Return [x, y] of the center of cell containing provided text 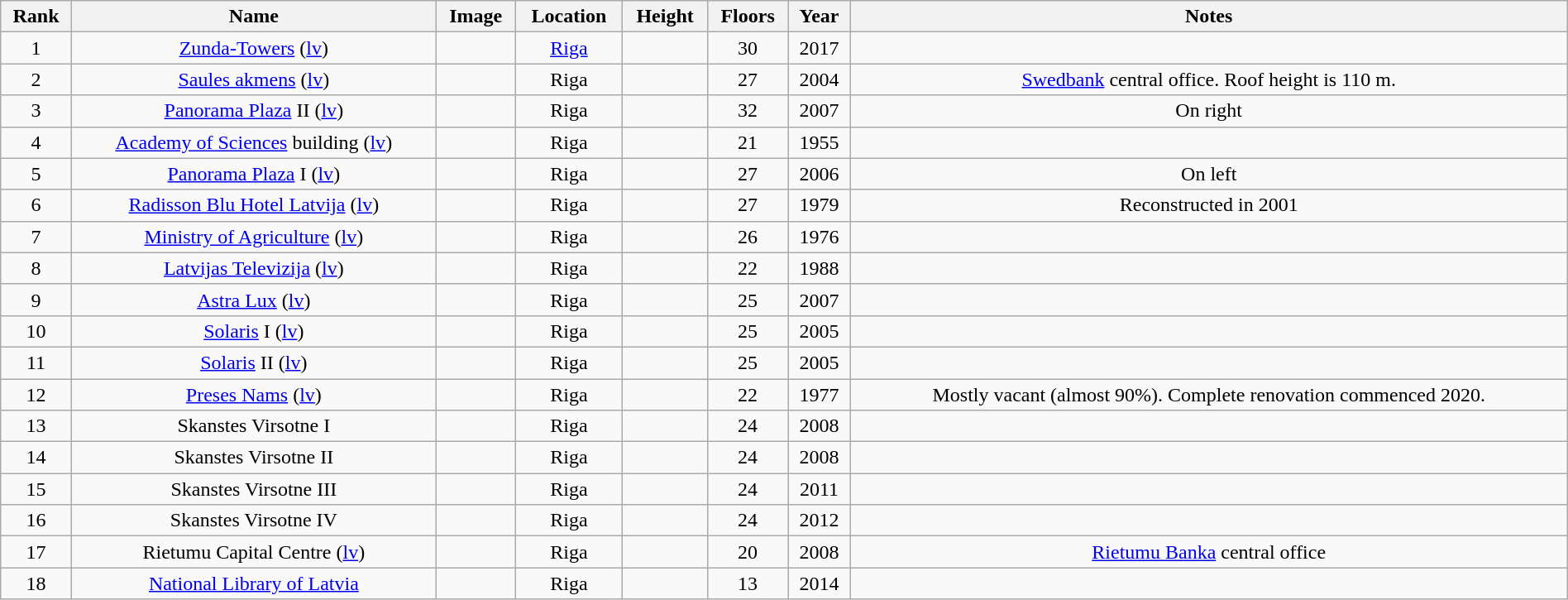
2017 [819, 48]
Zunda-Towers (lv) [253, 48]
Preses Nams (lv) [253, 395]
1977 [819, 395]
Image [476, 17]
15 [36, 489]
Rietumu Banka central office [1209, 552]
Floors [748, 17]
Name [253, 17]
2004 [819, 79]
Solaris II (lv) [253, 362]
9 [36, 300]
6 [36, 205]
On right [1209, 111]
2014 [819, 583]
On left [1209, 174]
National Library of Latvia [253, 583]
Ministry of Agriculture (lv) [253, 237]
Location [569, 17]
3 [36, 111]
1 [36, 48]
2012 [819, 521]
14 [36, 458]
Mostly vacant (almost 90%). Complete renovation commenced 2020. [1209, 395]
Academy of Sciences building (lv) [253, 142]
4 [36, 142]
11 [36, 362]
Latvijas Televizija (lv) [253, 268]
8 [36, 268]
Notes [1209, 17]
2011 [819, 489]
10 [36, 331]
30 [748, 48]
1976 [819, 237]
17 [36, 552]
32 [748, 111]
Reconstructed in 2001 [1209, 205]
18 [36, 583]
Skanstes Virsotne I [253, 426]
2006 [819, 174]
Year [819, 17]
16 [36, 521]
5 [36, 174]
Height [665, 17]
Rietumu Capital Centre (lv) [253, 552]
21 [748, 142]
Rank [36, 17]
Skanstes Virsotne IV [253, 521]
Solaris I (lv) [253, 331]
7 [36, 237]
26 [748, 237]
1955 [819, 142]
1979 [819, 205]
Panorama Plaza II (lv) [253, 111]
Saules akmens (lv) [253, 79]
2 [36, 79]
12 [36, 395]
Astra Lux (lv) [253, 300]
1988 [819, 268]
Skanstes Virsotne II [253, 458]
Swedbank central office. Roof height is 110 m. [1209, 79]
Panorama Plaza I (lv) [253, 174]
Skanstes Virsotne III [253, 489]
20 [748, 552]
Radisson Blu Hotel Latvija (lv) [253, 205]
